Provide the (X, Y) coordinate of the cell's center where the given text is located.  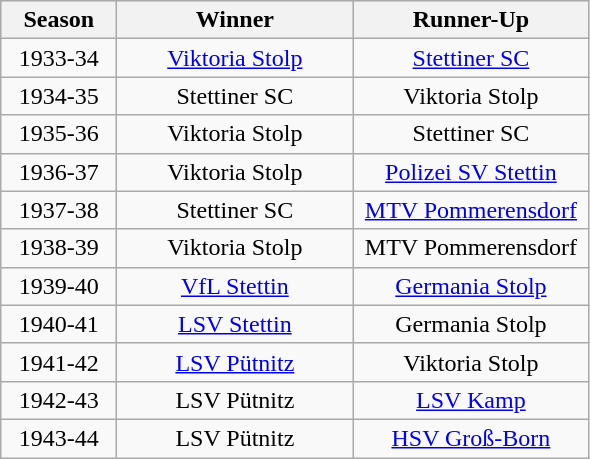
1935-36 (59, 134)
LSV Kamp (471, 400)
HSV Groß-Born (471, 438)
VfL Stettin (235, 286)
Winner (235, 20)
1939-40 (59, 286)
1934-35 (59, 96)
Season (59, 20)
1941-42 (59, 362)
LSV Stettin (235, 324)
1940-41 (59, 324)
1938-39 (59, 248)
1943-44 (59, 438)
1933-34 (59, 58)
1942-43 (59, 400)
1936-37 (59, 172)
Polizei SV Stettin (471, 172)
Runner-Up (471, 20)
1937-38 (59, 210)
